Find where the given text appears and provide that cell's center as (x, y) coordinate. 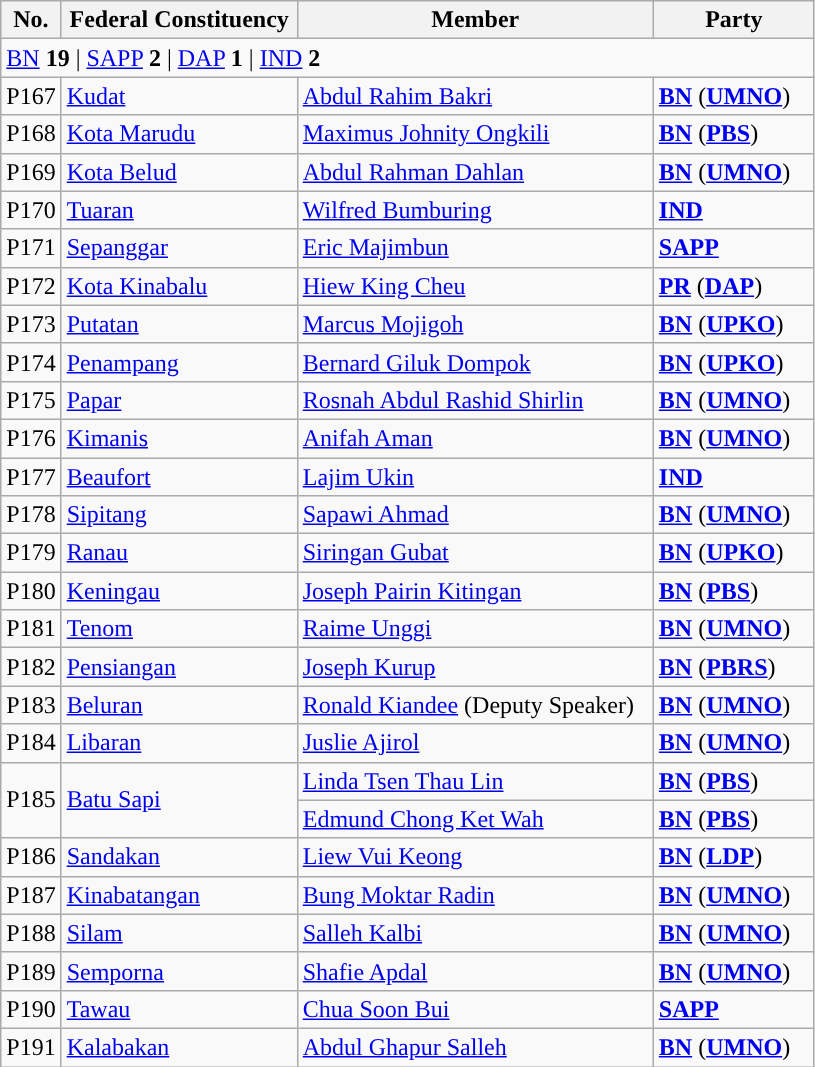
P178 (31, 515)
Abdul Rahman Dahlan (475, 172)
Beluran (179, 705)
Linda Tsen Thau Lin (475, 781)
Anifah Aman (475, 438)
Sepanggar (179, 248)
Beaufort (179, 477)
P191 (31, 1047)
Rosnah Abdul Rashid Shirlin (475, 400)
Kimanis (179, 438)
P172 (31, 286)
BN (PBRS) (734, 667)
Federal Constituency (179, 20)
Salleh Kalbi (475, 933)
Joseph Kurup (475, 667)
Liew Vui Keong (475, 857)
Libaran (179, 743)
Abdul Ghapur Salleh (475, 1047)
P169 (31, 172)
P176 (31, 438)
Papar (179, 400)
Kudat (179, 96)
Siringan Gubat (475, 553)
P170 (31, 210)
P175 (31, 400)
P180 (31, 591)
P185 (31, 800)
Sandakan (179, 857)
P189 (31, 971)
Ranau (179, 553)
Bung Moktar Radin (475, 895)
Maximus Johnity Ongkili (475, 134)
Silam (179, 933)
Ronald Kiandee (Deputy Speaker) (475, 705)
P188 (31, 933)
Party (734, 20)
P177 (31, 477)
Joseph Pairin Kitingan (475, 591)
Sapawi Ahmad (475, 515)
Putatan (179, 324)
Pensiangan (179, 667)
Sipitang (179, 515)
Edmund Chong Ket Wah (475, 819)
Raime Unggi (475, 629)
Tawau (179, 1009)
Kota Belud (179, 172)
Keningau (179, 591)
P168 (31, 134)
Marcus Mojigoh (475, 324)
P182 (31, 667)
Kota Kinabalu (179, 286)
BN (LDP) (734, 857)
Lajim Ukin (475, 477)
P173 (31, 324)
P186 (31, 857)
Abdul Rahim Bakri (475, 96)
Bernard Giluk Dompok (475, 362)
BN 19 | SAPP 2 | DAP 1 | IND 2 (408, 58)
Tuaran (179, 210)
P174 (31, 362)
P179 (31, 553)
Member (475, 20)
Tenom (179, 629)
Eric Majimbun (475, 248)
P184 (31, 743)
Kinabatangan (179, 895)
P181 (31, 629)
P183 (31, 705)
Batu Sapi (179, 800)
Penampang (179, 362)
Chua Soon Bui (475, 1009)
Kalabakan (179, 1047)
Juslie Ajirol (475, 743)
Semporna (179, 971)
P171 (31, 248)
Hiew King Cheu (475, 286)
No. (31, 20)
Kota Marudu (179, 134)
Shafie Apdal (475, 971)
PR (DAP) (734, 286)
P187 (31, 895)
Wilfred Bumburing (475, 210)
P190 (31, 1009)
P167 (31, 96)
